Extract the [x, y] coordinate from the center of the cell holding the provided text.  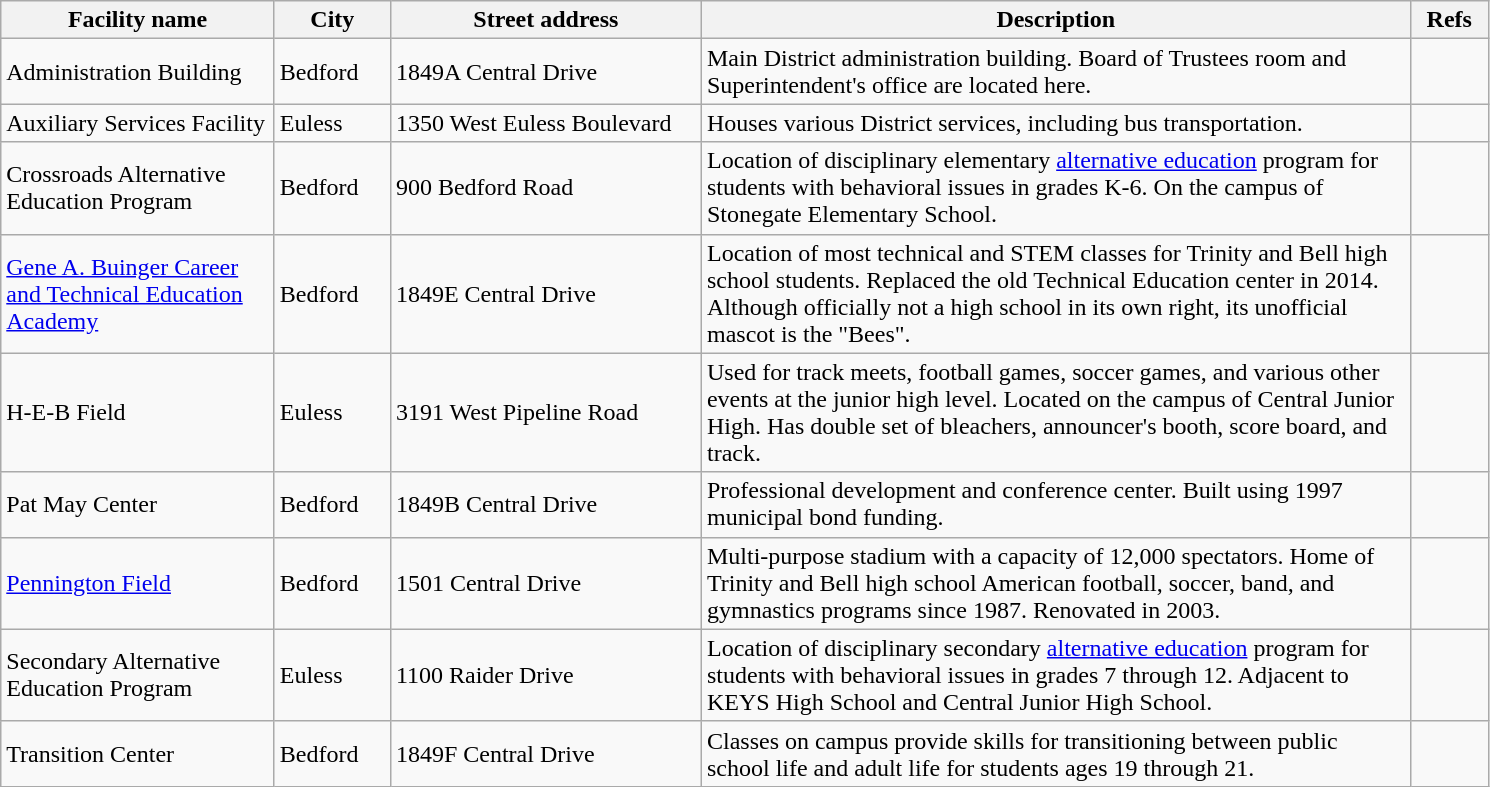
Transition Center [138, 754]
City [332, 20]
1849A Central Drive [546, 72]
Description [1056, 20]
Street address [546, 20]
Auxiliary Services Facility [138, 123]
Gene A. Buinger Career and Technical Education Academy [138, 294]
1501 Central Drive [546, 583]
1100 Raider Drive [546, 675]
Main District administration building. Board of Trustees room and Superintendent's office are located here. [1056, 72]
Classes on campus provide skills for transitioning between public school life and adult life for students ages 19 through 21. [1056, 754]
3191 West Pipeline Road [546, 412]
H-E-B Field [138, 412]
Secondary Alternative Education Program [138, 675]
Administration Building [138, 72]
Professional development and conference center. Built using 1997 municipal bond funding. [1056, 504]
Pennington Field [138, 583]
Pat May Center [138, 504]
900 Bedford Road [546, 188]
1849F Central Drive [546, 754]
Refs [1450, 20]
1849B Central Drive [546, 504]
1849E Central Drive [546, 294]
Houses various District services, including bus transportation. [1056, 123]
Facility name [138, 20]
Crossroads Alternative Education Program [138, 188]
1350 West Euless Boulevard [546, 123]
